Capture the cell that displays the provided text and extract its [X, Y] central coordinate. 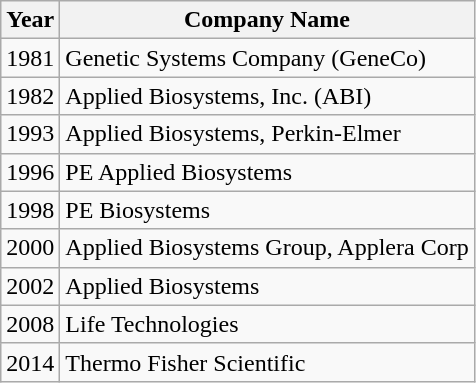
Company Name [267, 20]
1993 [30, 134]
1996 [30, 172]
Thermo Fisher Scientific [267, 362]
Applied Biosystems, Inc. (ABI) [267, 96]
Applied Biosystems [267, 286]
Applied Biosystems Group, Applera Corp [267, 248]
Life Technologies [267, 324]
2014 [30, 362]
1982 [30, 96]
Year [30, 20]
PE Biosystems [267, 210]
2002 [30, 286]
1981 [30, 58]
Genetic Systems Company (GeneCo) [267, 58]
1998 [30, 210]
2008 [30, 324]
PE Applied Biosystems [267, 172]
2000 [30, 248]
Applied Biosystems, Perkin-Elmer [267, 134]
